Identify which cell holds the provided text, then report its (X, Y) central coordinate. 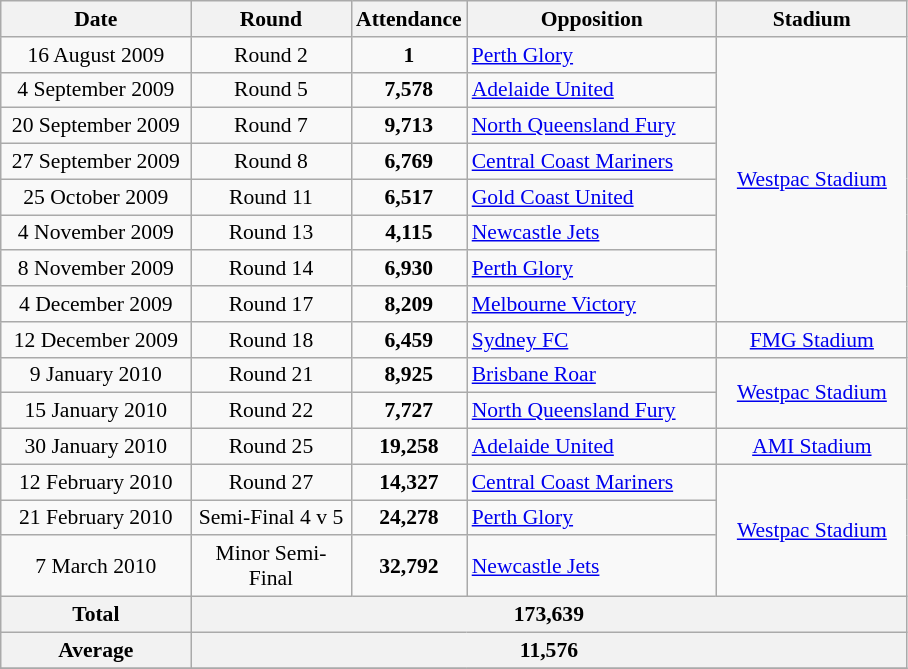
9 January 2010 (96, 375)
19,258 (409, 447)
Semi-Final 4 v 5 (271, 518)
Total (96, 615)
Round 7 (271, 126)
Stadium (812, 19)
6,930 (409, 269)
15 January 2010 (96, 411)
20 September 2009 (96, 126)
Minor Semi-Final (271, 566)
30 January 2010 (96, 447)
9,713 (409, 126)
Average (96, 650)
16 August 2009 (96, 55)
24,278 (409, 518)
173,639 (549, 615)
Round (271, 19)
Round 11 (271, 197)
12 February 2010 (96, 482)
FMG Stadium (812, 340)
14,327 (409, 482)
Gold Coast United (592, 197)
Round 8 (271, 162)
Date (96, 19)
4 September 2009 (96, 90)
Round 18 (271, 340)
11,576 (549, 650)
Round 5 (271, 90)
21 February 2010 (96, 518)
8,925 (409, 375)
4,115 (409, 233)
32,792 (409, 566)
6,517 (409, 197)
7,578 (409, 90)
Round 17 (271, 304)
Round 25 (271, 447)
Attendance (409, 19)
Brisbane Roar (592, 375)
27 September 2009 (96, 162)
Round 27 (271, 482)
4 December 2009 (96, 304)
6,459 (409, 340)
Round 13 (271, 233)
Round 14 (271, 269)
Round 2 (271, 55)
6,769 (409, 162)
Round 22 (271, 411)
AMI Stadium (812, 447)
Opposition (592, 19)
7 March 2010 (96, 566)
Sydney FC (592, 340)
12 December 2009 (96, 340)
8,209 (409, 304)
1 (409, 55)
4 November 2009 (96, 233)
Round 21 (271, 375)
25 October 2009 (96, 197)
7,727 (409, 411)
Melbourne Victory (592, 304)
8 November 2009 (96, 269)
